Locate the cell with the specified text and output its [X, Y] center coordinate. 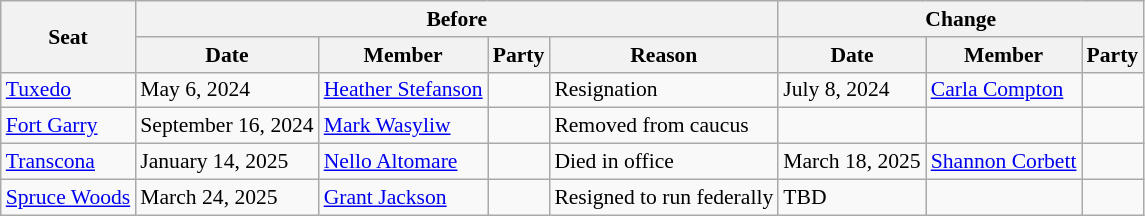
January 14, 2025 [226, 162]
Fort Garry [68, 126]
July 8, 2024 [852, 90]
March 24, 2025 [226, 197]
May 6, 2024 [226, 90]
Resignation [664, 90]
Change [960, 19]
Seat [68, 36]
Died in office [664, 162]
TBD [852, 197]
Spruce Woods [68, 197]
Nello Altomare [404, 162]
Reason [664, 55]
Mark Wasyliw [404, 126]
Removed from caucus [664, 126]
Transcona [68, 162]
Grant Jackson [404, 197]
Tuxedo [68, 90]
September 16, 2024 [226, 126]
Before [456, 19]
Resigned to run federally [664, 197]
March 18, 2025 [852, 162]
Shannon Corbett [1004, 162]
Heather Stefanson [404, 90]
Carla Compton [1004, 90]
